Capture the cell that displays the provided text and extract its [X, Y] central coordinate. 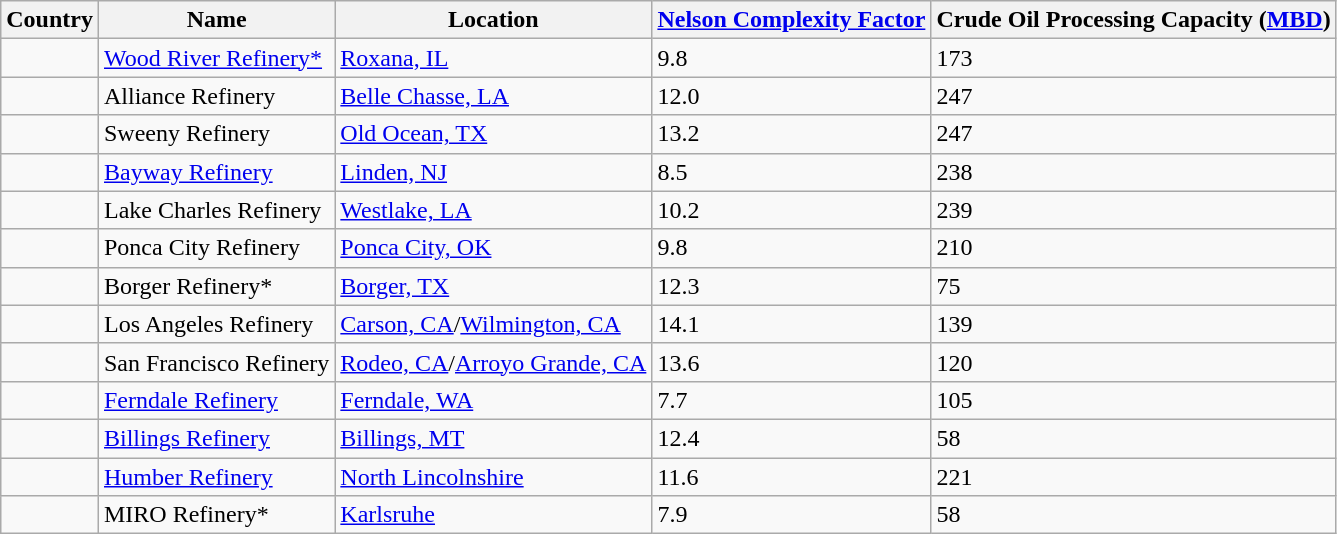
120 [1134, 362]
Karlsruhe [494, 515]
Billings, MT [494, 438]
Crude Oil Processing Capacity (MBD) [1134, 20]
7.9 [792, 515]
12.3 [792, 286]
Nelson Complexity Factor [792, 20]
San Francisco Refinery [216, 362]
11.6 [792, 477]
Ferndale Refinery [216, 400]
Old Ocean, TX [494, 134]
221 [1134, 477]
Name [216, 20]
Billings Refinery [216, 438]
Ponca City Refinery [216, 248]
Sweeny Refinery [216, 134]
239 [1134, 210]
12.0 [792, 96]
Westlake, LA [494, 210]
Lake Charles Refinery [216, 210]
75 [1134, 286]
North Lincolnshire [494, 477]
Belle Chasse, LA [494, 96]
Borger Refinery* [216, 286]
238 [1134, 172]
Ponca City, OK [494, 248]
Country [50, 20]
Alliance Refinery [216, 96]
8.5 [792, 172]
Bayway Refinery [216, 172]
Location [494, 20]
Humber Refinery [216, 477]
Ferndale, WA [494, 400]
MIRO Refinery* [216, 515]
105 [1134, 400]
Rodeo, CA/Arroyo Grande, CA [494, 362]
Linden, NJ [494, 172]
7.7 [792, 400]
10.2 [792, 210]
Los Angeles Refinery [216, 324]
Borger, TX [494, 286]
13.6 [792, 362]
12.4 [792, 438]
139 [1134, 324]
Carson, CA/Wilmington, CA [494, 324]
Roxana, IL [494, 58]
14.1 [792, 324]
173 [1134, 58]
Wood River Refinery* [216, 58]
13.2 [792, 134]
210 [1134, 248]
